Pinpoint the cell where the given text exists, returning its (X, Y) midpoint coordinate. 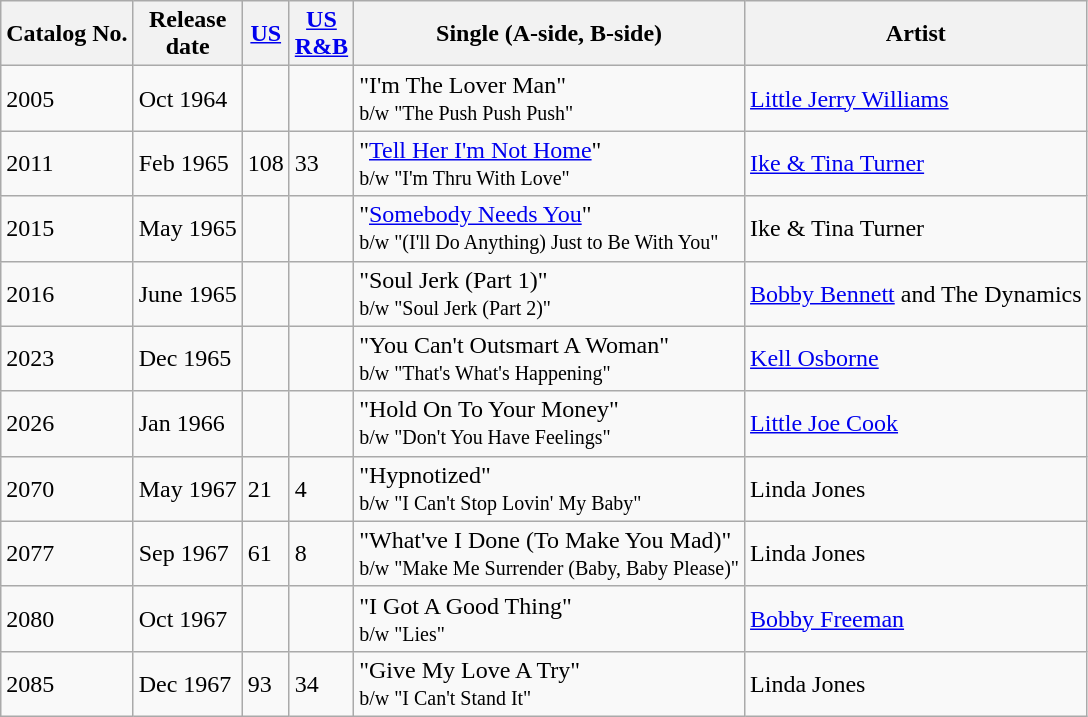
2015 (67, 228)
8 (321, 554)
Single (A-side, B-side) (550, 34)
Catalog No. (67, 34)
Bobby Freeman (916, 618)
"Somebody Needs You"b/w "(I'll Do Anything) Just to Be With You" (550, 228)
Feb 1965 (188, 164)
108 (266, 164)
2077 (67, 554)
May 1967 (188, 488)
Bobby Bennett and The Dynamics (916, 294)
21 (266, 488)
Little Joe Cook (916, 424)
93 (266, 684)
2080 (67, 618)
2085 (67, 684)
Sep 1967 (188, 554)
2070 (67, 488)
Artist (916, 34)
"Soul Jerk (Part 1)"b/w "Soul Jerk (Part 2)" (550, 294)
Oct 1967 (188, 618)
"You Can't Outsmart A Woman"b/w "That's What's Happening" (550, 358)
2026 (67, 424)
"I Got A Good Thing"b/w "Lies" (550, 618)
Kell Osborne (916, 358)
"I'm The Lover Man"b/w "The Push Push Push" (550, 98)
Little Jerry Williams (916, 98)
"Give My Love A Try"b/w "I Can't Stand It" (550, 684)
Jan 1966 (188, 424)
June 1965 (188, 294)
2005 (67, 98)
USR&B (321, 34)
Releasedate (188, 34)
2023 (67, 358)
May 1965 (188, 228)
"What've I Done (To Make You Mad)"b/w "Make Me Surrender (Baby, Baby Please)" (550, 554)
"Hypnotized"b/w "I Can't Stop Lovin' My Baby" (550, 488)
Dec 1965 (188, 358)
US (266, 34)
2016 (67, 294)
33 (321, 164)
4 (321, 488)
2011 (67, 164)
Dec 1967 (188, 684)
Oct 1964 (188, 98)
"Tell Her I'm Not Home"b/w "I'm Thru With Love" (550, 164)
"Hold On To Your Money"b/w "Don't You Have Feelings" (550, 424)
61 (266, 554)
34 (321, 684)
